Pinpoint the cell where the given text exists, returning its (X, Y) midpoint coordinate. 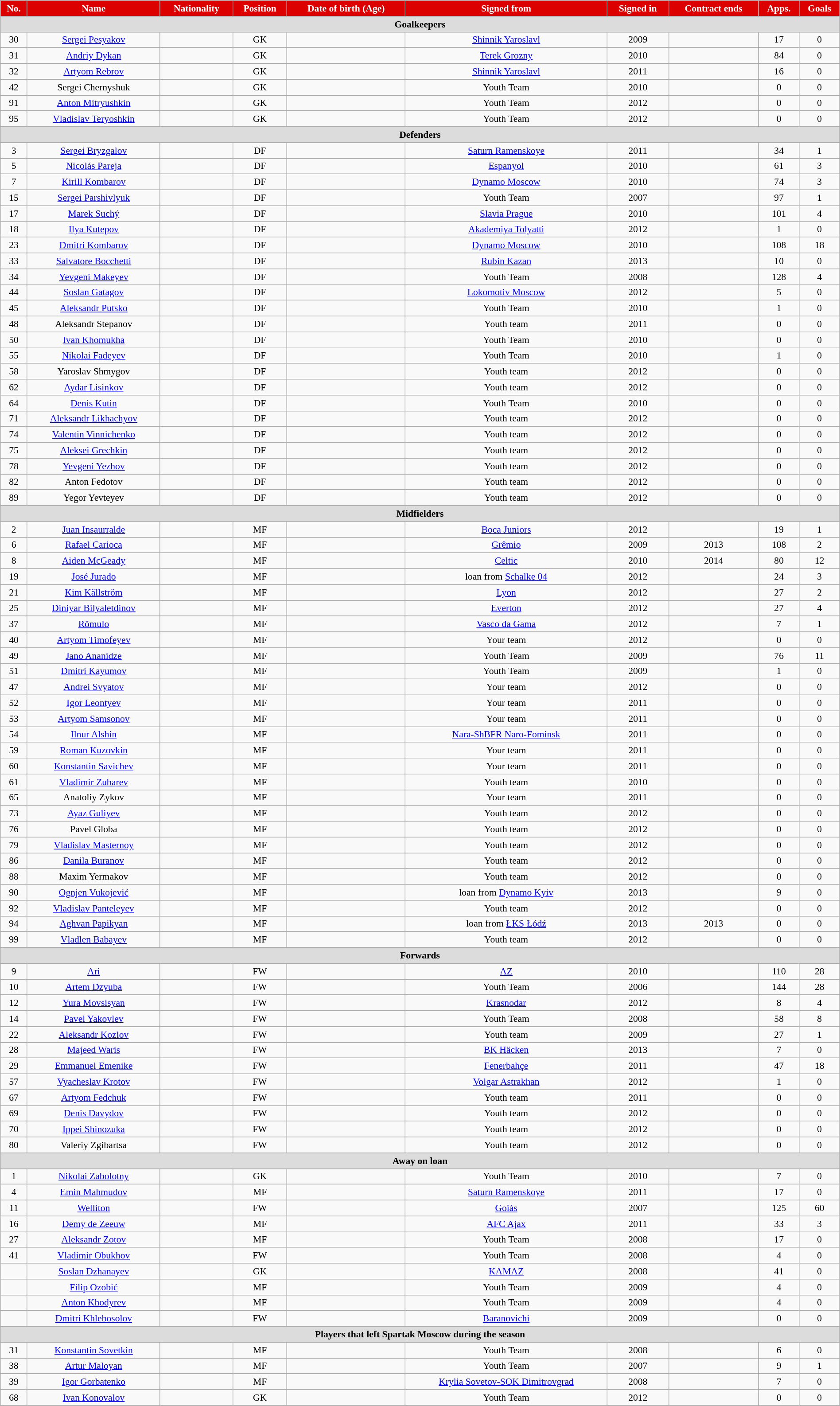
Nationality (196, 8)
78 (14, 466)
Soslan Dzhanayev (93, 1271)
90 (14, 892)
23 (14, 245)
Ilya Kutepov (93, 230)
Grêmio (506, 545)
Vladimir Obukhov (93, 1256)
Ilnur Alshin (93, 735)
42 (14, 87)
Vladislav Masternoy (93, 845)
Name (93, 8)
Majeed Waris (93, 1050)
Lokomotiv Moscow (506, 292)
Yura Movsisyan (93, 1003)
Filip Ozobić (93, 1287)
Ayaz Guliyev (93, 814)
Anton Mitryushkin (93, 103)
Dmitri Kombarov (93, 245)
Marek Suchý (93, 214)
Welliton (93, 1208)
loan from Schalke 04 (506, 577)
Denis Davydov (93, 1114)
Vladislav Panteleyev (93, 908)
22 (14, 1035)
Away on loan (420, 1161)
97 (779, 198)
Jano Ananidze (93, 656)
Artyom Timofeyev (93, 640)
79 (14, 845)
57 (14, 1082)
88 (14, 877)
Rômulo (93, 624)
59 (14, 751)
32 (14, 72)
Goals (820, 8)
Emin Mahmudov (93, 1192)
Artyom Rebrov (93, 72)
55 (14, 356)
Konstantin Sovetkin (93, 1350)
Artyom Fedchuk (93, 1098)
101 (779, 214)
Valeriy Zgibartsa (93, 1145)
Andrei Svyatov (93, 687)
Boca Juniors (506, 530)
52 (14, 703)
José Jurado (93, 577)
Diniyar Bilyaletdinov (93, 608)
Aleksandr Zotov (93, 1240)
Goiás (506, 1208)
Dmitri Khlebosolov (93, 1319)
24 (779, 577)
Forwards (420, 956)
Goalkeepers (420, 24)
No. (14, 8)
Dmitri Kayumov (93, 671)
Emmanuel Emenike (93, 1066)
Soslan Gatagov (93, 292)
Yevgeni Yezhov (93, 466)
Sergei Chernyshuk (93, 87)
loan from ŁKS Łódź (506, 924)
Ari (93, 971)
21 (14, 592)
Celtic (506, 561)
70 (14, 1129)
Kirill Kombarov (93, 182)
Danila Buranov (93, 861)
49 (14, 656)
Defenders (420, 135)
Sergei Bryzgalov (93, 151)
73 (14, 814)
Slavia Prague (506, 214)
Nara-ShBFR Naro-Fominsk (506, 735)
39 (14, 1382)
Anatoliy Zykov (93, 798)
128 (779, 277)
Salvatore Bocchetti (93, 261)
25 (14, 608)
Pavel Yakovlev (93, 1019)
Krylia Sovetov-SOK Dimitrovgrad (506, 1382)
Vyacheslav Krotov (93, 1082)
Anton Fedotov (93, 482)
2014 (713, 561)
Date of birth (Age) (346, 8)
Vladimir Zubarev (93, 782)
Sergei Parshivlyuk (93, 198)
84 (779, 56)
Vladislav Teryoshkin (93, 119)
Espanyol (506, 166)
Valentin Vinnichenko (93, 435)
Terek Grozny (506, 56)
BK Häcken (506, 1050)
14 (14, 1019)
AZ (506, 971)
Yaroslav Shmygov (93, 372)
75 (14, 451)
Aleksandr Likhachyov (93, 419)
Rafael Carioca (93, 545)
Fenerbahçe (506, 1066)
144 (779, 987)
45 (14, 308)
Yevgeni Makeyev (93, 277)
Andriy Dykan (93, 56)
Rubin Kazan (506, 261)
Roman Kuzovkin (93, 751)
loan from Dynamo Kyiv (506, 892)
92 (14, 908)
Igor Gorbatenko (93, 1382)
Yegor Yevteyev (93, 498)
Konstantin Savichev (93, 766)
Everton (506, 608)
Lyon (506, 592)
Vladlen Babayev (93, 940)
82 (14, 482)
KAMAZ (506, 1271)
50 (14, 340)
44 (14, 292)
54 (14, 735)
99 (14, 940)
64 (14, 403)
29 (14, 1066)
71 (14, 419)
Volgar Astrakhan (506, 1082)
15 (14, 198)
Aydar Lisinkov (93, 387)
62 (14, 387)
48 (14, 324)
Aleksandr Putsko (93, 308)
89 (14, 498)
Pavel Globa (93, 830)
125 (779, 1208)
110 (779, 971)
Sergei Pesyakov (93, 40)
2006 (638, 987)
Artem Dzyuba (93, 987)
Nikolai Fadeyev (93, 356)
Nicolás Pareja (93, 166)
Akademiya Tolyatti (506, 230)
Aleksei Grechkin (93, 451)
38 (14, 1366)
68 (14, 1398)
Maxim Yermakov (93, 877)
Artur Maloyan (93, 1366)
Demy de Zeeuw (93, 1224)
Krasnodar (506, 1003)
Artyom Samsonov (93, 719)
94 (14, 924)
Anton Khodyrev (93, 1303)
Denis Kutin (93, 403)
Juan Insaurralde (93, 530)
Igor Leontyev (93, 703)
Aghvan Papikyan (93, 924)
Ivan Konovalov (93, 1398)
Ognjen Vukojević (93, 892)
Apps. (779, 8)
Aleksandr Kozlov (93, 1035)
95 (14, 119)
67 (14, 1098)
37 (14, 624)
Signed in (638, 8)
Vasco da Gama (506, 624)
Aiden McGeady (93, 561)
Nikolai Zabolotny (93, 1176)
40 (14, 640)
86 (14, 861)
Aleksandr Stepanov (93, 324)
Players that left Spartak Moscow during the season (420, 1335)
Baranovichi (506, 1319)
65 (14, 798)
53 (14, 719)
Contract ends (713, 8)
Signed from (506, 8)
AFC Ajax (506, 1224)
30 (14, 40)
51 (14, 671)
69 (14, 1114)
Ippei Shinozuka (93, 1129)
Ivan Khomukha (93, 340)
Position (260, 8)
91 (14, 103)
Midfielders (420, 514)
Kim Källström (93, 592)
